Determine the (X, Y) coordinate at the center of the cell enclosing the given text.  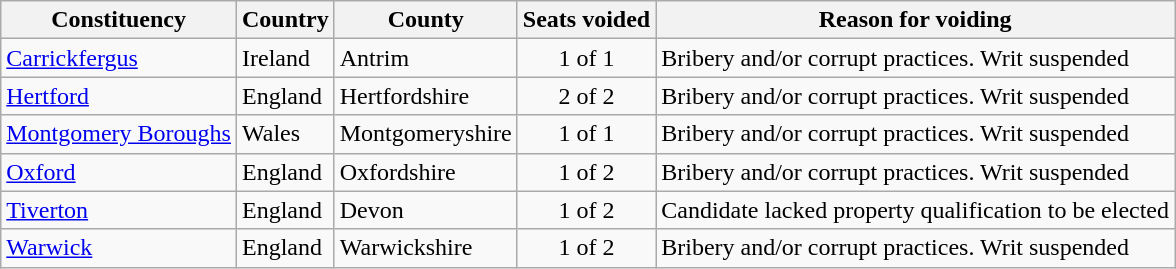
Seats voided (586, 20)
Montgomery Boroughs (119, 134)
Wales (285, 134)
Carrickfergus (119, 58)
Antrim (426, 58)
Constituency (119, 20)
2 of 2 (586, 96)
Oxfordshire (426, 172)
Warwickshire (426, 248)
Hertfordshire (426, 96)
Ireland (285, 58)
Hertford (119, 96)
Country (285, 20)
Devon (426, 210)
Tiverton (119, 210)
Montgomeryshire (426, 134)
Oxford (119, 172)
Warwick (119, 248)
Candidate lacked property qualification to be elected (916, 210)
Reason for voiding (916, 20)
County (426, 20)
